Provide the (x, y) coordinate of the cell's center where the given text is located.  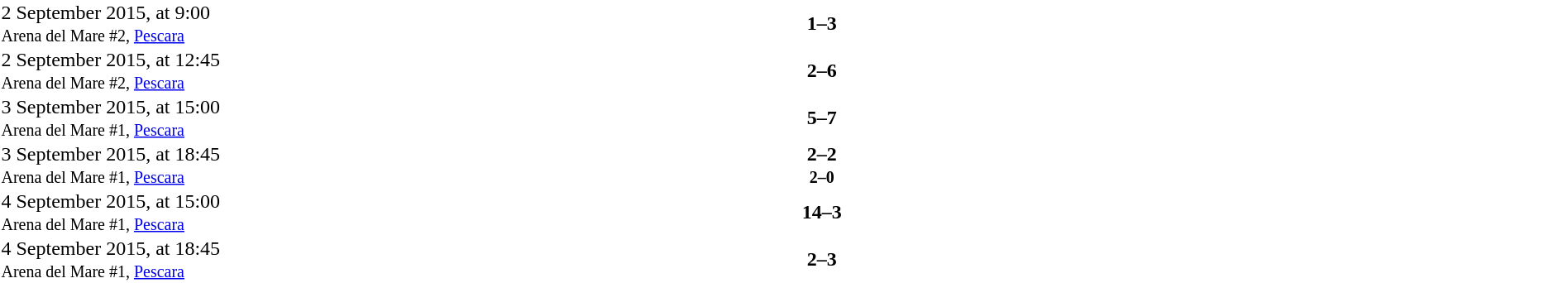
5–7 (822, 118)
2–2 2–0 (822, 165)
3 September 2015, at 15:00 Arena del Mare #1, Pescara (180, 118)
1–3 (822, 23)
2–3 (822, 260)
4 September 2015, at 15:00 Arena del Mare #1, Pescara (180, 212)
14–3 (822, 212)
4 September 2015, at 18:45 Arena del Mare #1, Pescara (180, 260)
2 September 2015, at 12:45 Arena del Mare #2, Pescara (180, 71)
2 September 2015, at 9:00 Arena del Mare #2, Pescara (180, 23)
2–6 (822, 71)
3 September 2015, at 18:45 Arena del Mare #1, Pescara (180, 165)
